Extract the (x, y) coordinate from the center of the cell holding the provided text.  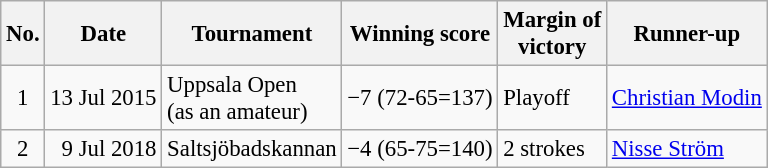
Date (104, 34)
2 (23, 149)
No. (23, 34)
Runner-up (688, 34)
9 Jul 2018 (104, 149)
Nisse Ström (688, 149)
Saltsjöbadskannan (252, 149)
13 Jul 2015 (104, 98)
Playoff (552, 98)
−4 (65-75=140) (420, 149)
Winning score (420, 34)
Uppsala Open(as an amateur) (252, 98)
1 (23, 98)
−7 (72-65=137) (420, 98)
Tournament (252, 34)
Margin ofvictory (552, 34)
Christian Modin (688, 98)
2 strokes (552, 149)
